Identify which cell holds the provided text, then report its (x, y) central coordinate. 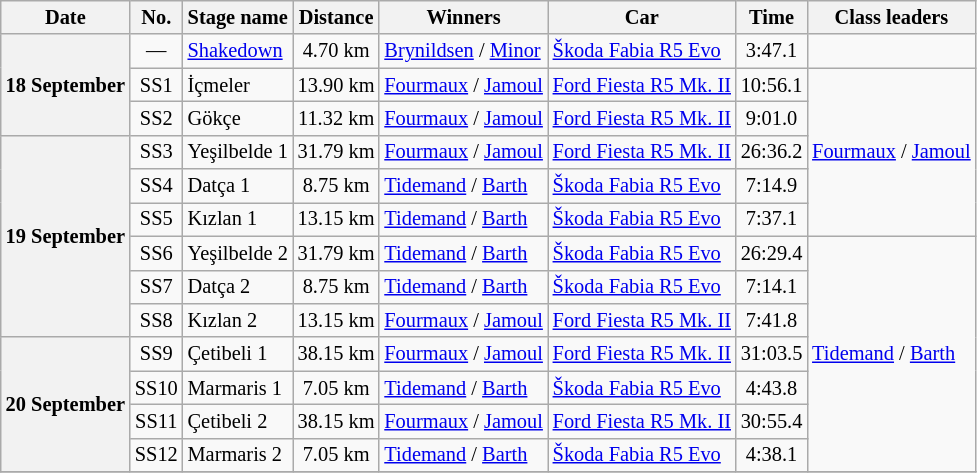
7:14.1 (772, 287)
20 September (66, 404)
7:14.9 (772, 186)
— (156, 51)
Class leaders (891, 17)
Marmaris 2 (238, 455)
SS6 (156, 253)
Distance (336, 17)
19 September (66, 236)
Çetibeli 1 (238, 354)
SS2 (156, 118)
SS9 (156, 354)
SS8 (156, 320)
Çetibeli 2 (238, 421)
No. (156, 17)
SS4 (156, 186)
SS5 (156, 219)
26:36.2 (772, 152)
Date (66, 17)
31:03.5 (772, 354)
Winners (463, 17)
SS1 (156, 85)
Kızlan 1 (238, 219)
SS3 (156, 152)
4:43.8 (772, 388)
26:29.4 (772, 253)
11.32 km (336, 118)
SS12 (156, 455)
Yeşilbelde 1 (238, 152)
4:38.1 (772, 455)
18 September (66, 84)
7:37.1 (772, 219)
Datça 1 (238, 186)
4.70 km (336, 51)
Marmaris 1 (238, 388)
Stage name (238, 17)
Gökçe (238, 118)
SS10 (156, 388)
Kızlan 2 (238, 320)
Shakedown (238, 51)
Time (772, 17)
Yeşilbelde 2 (238, 253)
SS11 (156, 421)
7:41.8 (772, 320)
Datça 2 (238, 287)
3:47.1 (772, 51)
30:55.4 (772, 421)
SS7 (156, 287)
10:56.1 (772, 85)
13.90 km (336, 85)
9:01.0 (772, 118)
Brynildsen / Minor (463, 51)
İçmeler (238, 85)
Car (642, 17)
